Locate the cell with the specified text and output its (X, Y) center coordinate. 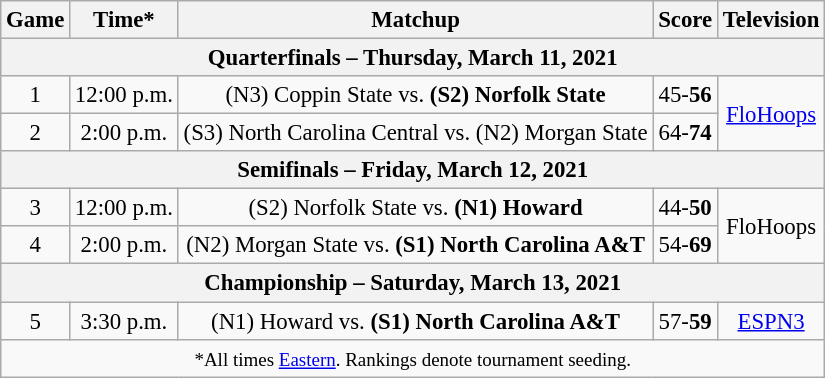
Time* (124, 20)
Matchup (416, 20)
(N2) Morgan State vs. (S1) North Carolina A&T (416, 245)
54-69 (686, 245)
Television (770, 20)
Championship – Saturday, March 13, 2021 (413, 283)
2 (36, 133)
44-50 (686, 208)
Semifinals – Friday, March 12, 2021 (413, 170)
(N3) Coppin State vs. (S2) Norfolk State (416, 95)
(N1) Howard vs. (S1) North Carolina A&T (416, 321)
3 (36, 208)
1 (36, 95)
5 (36, 321)
Game (36, 20)
(S2) Norfolk State vs. (N1) Howard (416, 208)
Quarterfinals – Thursday, March 11, 2021 (413, 58)
4 (36, 245)
Score (686, 20)
ESPN3 (770, 321)
3:30 p.m. (124, 321)
57-59 (686, 321)
(S3) North Carolina Central vs. (N2) Morgan State (416, 133)
45-56 (686, 95)
*All times Eastern. Rankings denote tournament seeding. (413, 358)
64-74 (686, 133)
